Locate the cell with the specified text and output its (X, Y) center coordinate. 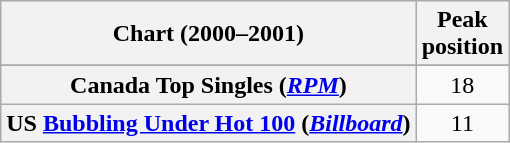
Peakposition (462, 34)
US Bubbling Under Hot 100 (Billboard) (208, 123)
Chart (2000–2001) (208, 34)
11 (462, 123)
Canada Top Singles (RPM) (208, 85)
18 (462, 85)
